Find where the given text appears and provide that cell's center as [x, y] coordinate. 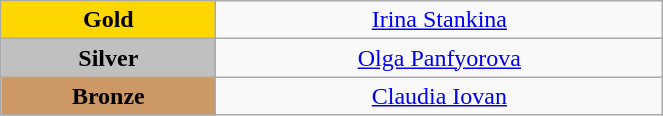
Gold [108, 20]
Olga Panfyorova [440, 58]
Irina Stankina [440, 20]
Claudia Iovan [440, 96]
Bronze [108, 96]
Silver [108, 58]
